Search for the cell housing the specified text and yield its (X, Y) center coordinate. 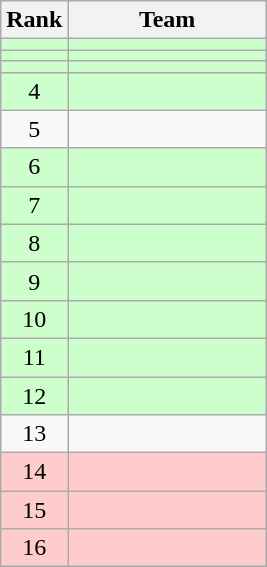
8 (34, 243)
11 (34, 357)
14 (34, 472)
12 (34, 395)
15 (34, 510)
10 (34, 319)
13 (34, 434)
16 (34, 548)
Rank (34, 20)
5 (34, 129)
7 (34, 205)
4 (34, 91)
9 (34, 281)
6 (34, 167)
Team (168, 20)
